Pinpoint the cell where the given text exists, returning its (x, y) midpoint coordinate. 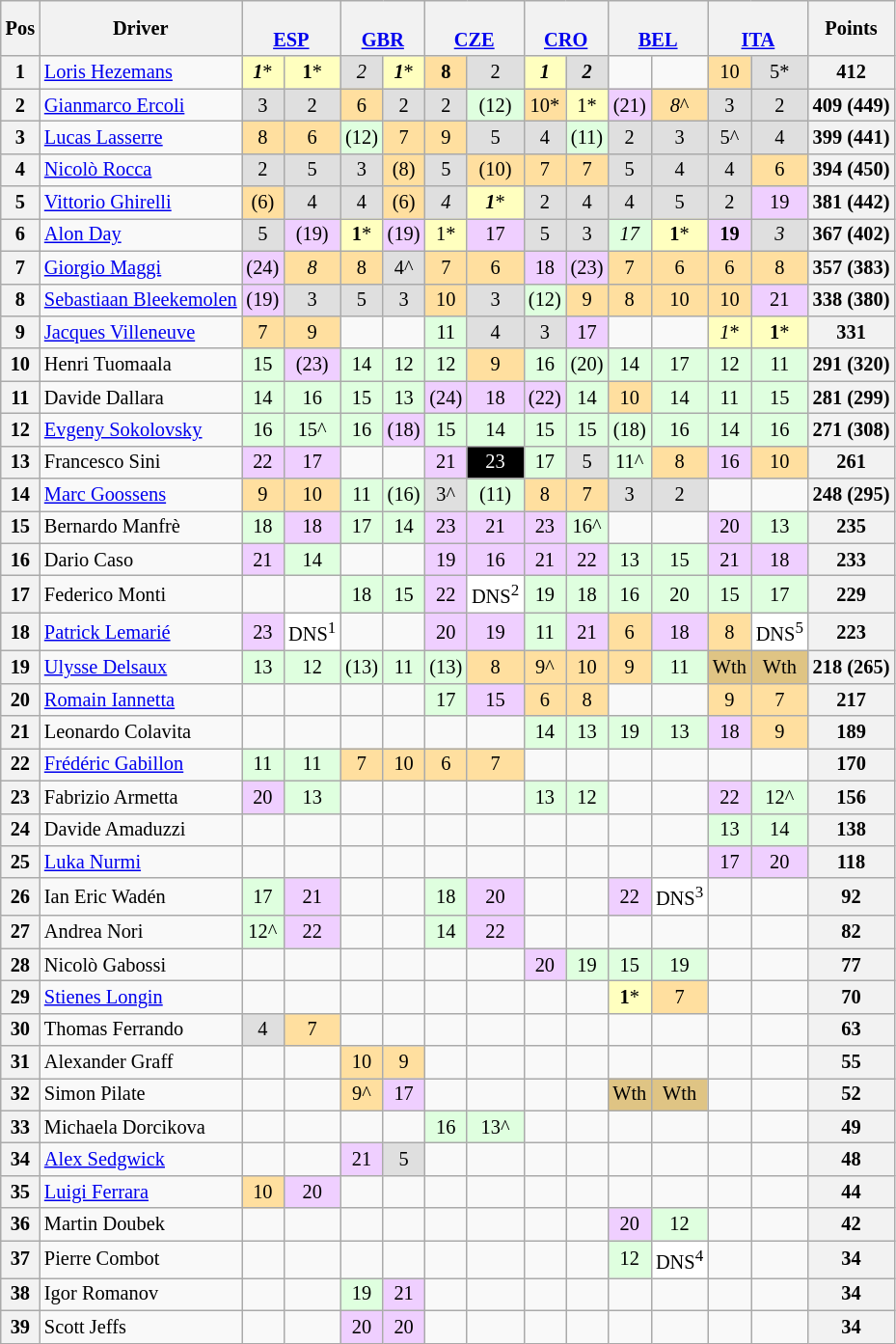
DNS4 (679, 1260)
Bernardo Manfrè (141, 527)
16^ (587, 527)
248 (295) (852, 495)
Lucas Lasserre (141, 137)
Points (852, 28)
Giorgio Maggi (141, 267)
ESP (291, 28)
Jacques Villeneuve (141, 332)
Loris Hezemans (141, 72)
381 (442) (852, 203)
29 (20, 997)
44 (852, 1192)
291 (320) (852, 365)
CRO (565, 28)
31 (20, 1062)
55 (852, 1062)
217 (852, 699)
25 (20, 862)
Martin Doubek (141, 1224)
Scott Jeffs (141, 1327)
Evgeny Sokolovsky (141, 429)
CZE (475, 28)
223 (852, 631)
156 (852, 797)
42 (852, 1224)
Ulysse Delsaux (141, 667)
Vittorio Ghirelli (141, 203)
Nicolò Rocca (141, 170)
48 (852, 1160)
(21) (629, 105)
DNS1 (312, 631)
(20) (587, 365)
Davide Dallara (141, 398)
331 (852, 332)
15^ (312, 429)
BEL (658, 28)
36 (20, 1224)
5* (779, 72)
Romain Iannetta (141, 699)
338 (380) (852, 300)
24 (20, 830)
357 (383) (852, 267)
27 (20, 932)
DNS2 (496, 594)
GBR (382, 28)
Simon Pilate (141, 1094)
412 (852, 72)
35 (20, 1192)
Alex Sedgwick (141, 1160)
49 (852, 1127)
118 (852, 862)
Fabrizio Armetta (141, 797)
(10) (496, 170)
(16) (404, 495)
10* (545, 105)
32 (20, 1094)
394 (450) (852, 170)
Ian Eric Wadén (141, 897)
92 (852, 897)
5^ (729, 137)
261 (852, 462)
235 (852, 527)
52 (852, 1094)
28 (20, 965)
37 (20, 1260)
Gianmarco Ercoli (141, 105)
138 (852, 830)
Patrick Lemarié (141, 631)
Pierre Combot (141, 1260)
Federico Monti (141, 594)
DNS3 (679, 897)
Davide Amaduzzi (141, 830)
26 (20, 897)
409 (449) (852, 105)
170 (852, 764)
Driver (141, 28)
Leonardo Colavita (141, 732)
Sebastiaan Bleekemolen (141, 300)
Nicolò Gabossi (141, 965)
ITA (758, 28)
38 (20, 1294)
218 (265) (852, 667)
Igor Romanov (141, 1294)
229 (852, 594)
Andrea Nori (141, 932)
11^ (629, 462)
Pos (20, 28)
13^ (496, 1127)
281 (299) (852, 398)
Francesco Sini (141, 462)
399 (441) (852, 137)
Marc Goossens (141, 495)
39 (20, 1327)
3^ (446, 495)
Thomas Ferrando (141, 1029)
4^ (404, 267)
Henri Tuomaala (141, 365)
DNS5 (779, 631)
Stienes Longin (141, 997)
Michaela Dorcikova (141, 1127)
Luigi Ferrara (141, 1192)
63 (852, 1029)
Alexander Graff (141, 1062)
189 (852, 732)
33 (20, 1127)
367 (402) (852, 234)
(8) (404, 170)
8^ (679, 105)
Dario Caso (141, 560)
Frédéric Gabillon (141, 764)
77 (852, 965)
Luka Nurmi (141, 862)
30 (20, 1029)
Alon Day (141, 234)
233 (852, 560)
70 (852, 997)
82 (852, 932)
(22) (545, 398)
271 (308) (852, 429)
